Find where the given text appears and provide that cell's center as [x, y] coordinate. 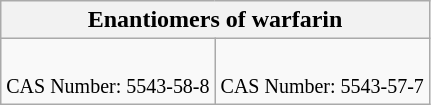
CAS Number: 5543-58-8 [108, 72]
Enantiomers of warfarin [216, 20]
CAS Number: 5543-57-7 [322, 72]
